Output the (x, y) coordinate of the center of the cell containing the given text.  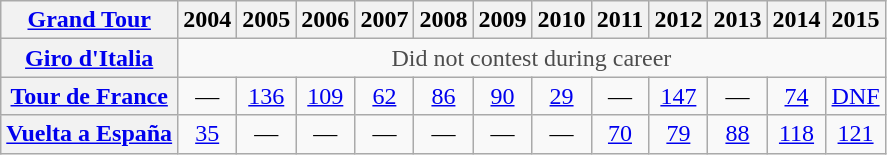
90 (502, 96)
121 (856, 134)
74 (796, 96)
70 (620, 134)
136 (266, 96)
2013 (738, 20)
2012 (678, 20)
2005 (266, 20)
2006 (326, 20)
2011 (620, 20)
Vuelta a España (90, 134)
Grand Tour (90, 20)
2008 (444, 20)
Giro d'Italia (90, 58)
147 (678, 96)
62 (384, 96)
2010 (562, 20)
2007 (384, 20)
2015 (856, 20)
DNF (856, 96)
Did not contest during career (532, 58)
109 (326, 96)
Tour de France (90, 96)
86 (444, 96)
2009 (502, 20)
2004 (208, 20)
118 (796, 134)
79 (678, 134)
2014 (796, 20)
29 (562, 96)
88 (738, 134)
35 (208, 134)
